Capture the cell that displays the provided text and extract its [X, Y] central coordinate. 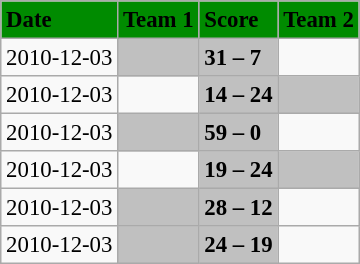
Score [238, 20]
Team 2 [318, 20]
31 – 7 [238, 57]
14 – 24 [238, 95]
59 – 0 [238, 133]
19 – 24 [238, 170]
Date [60, 20]
24 – 19 [238, 245]
28 – 12 [238, 208]
Team 1 [158, 20]
